Determine the [x, y] coordinate at the center of the cell enclosing the given text.  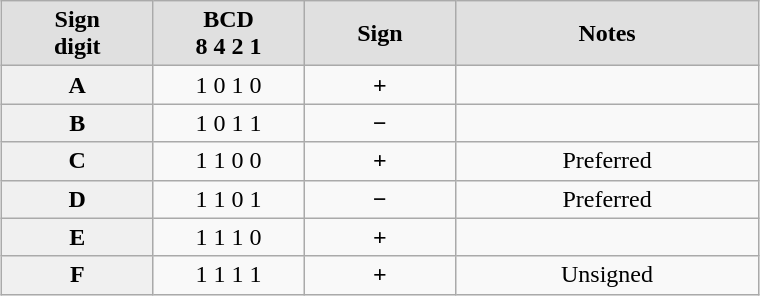
C [78, 161]
1 1 1 0 [228, 237]
Notes [608, 34]
1 0 1 1 [228, 123]
D [78, 199]
BCD8 4 2 1 [228, 34]
1 1 1 1 [228, 275]
A [78, 85]
Unsigned [608, 275]
Sign [380, 34]
1 1 0 1 [228, 199]
B [78, 123]
1 0 1 0 [228, 85]
F [78, 275]
Signdigit [78, 34]
E [78, 237]
1 1 0 0 [228, 161]
